Provide the [x, y] coordinate of the cell's center where the given text is located.  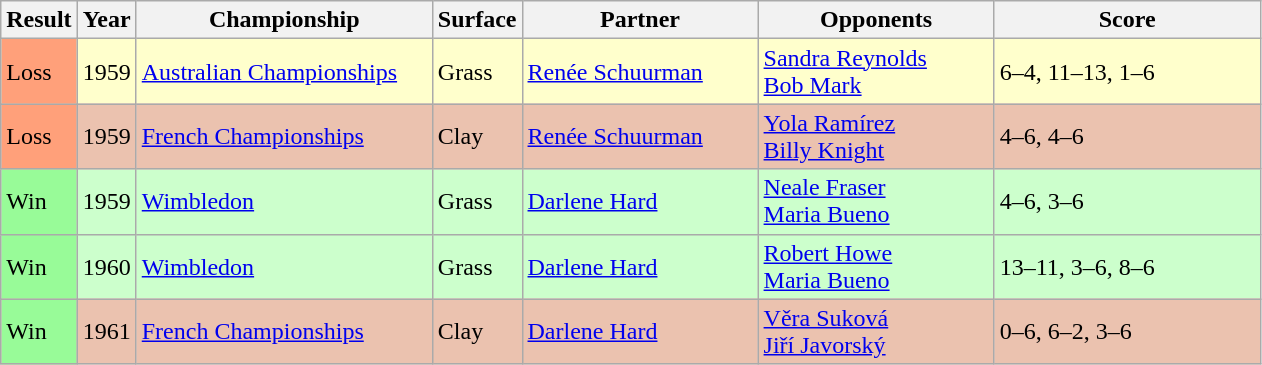
Yola Ramírez Billy Knight [876, 136]
Robert Howe Maria Bueno [876, 266]
4–6, 3–6 [1127, 202]
Opponents [876, 20]
0–6, 6–2, 3–6 [1127, 332]
Result [39, 20]
Věra Suková Jiří Javorský [876, 332]
Year [106, 20]
Australian Championships [284, 72]
1960 [106, 266]
1961 [106, 332]
13–11, 3–6, 8–6 [1127, 266]
Partner [640, 20]
6–4, 11–13, 1–6 [1127, 72]
Surface [477, 20]
Neale Fraser Maria Bueno [876, 202]
Sandra Reynolds Bob Mark [876, 72]
4–6, 4–6 [1127, 136]
Championship [284, 20]
Score [1127, 20]
